Find where the given text appears and provide that cell's center as [x, y] coordinate. 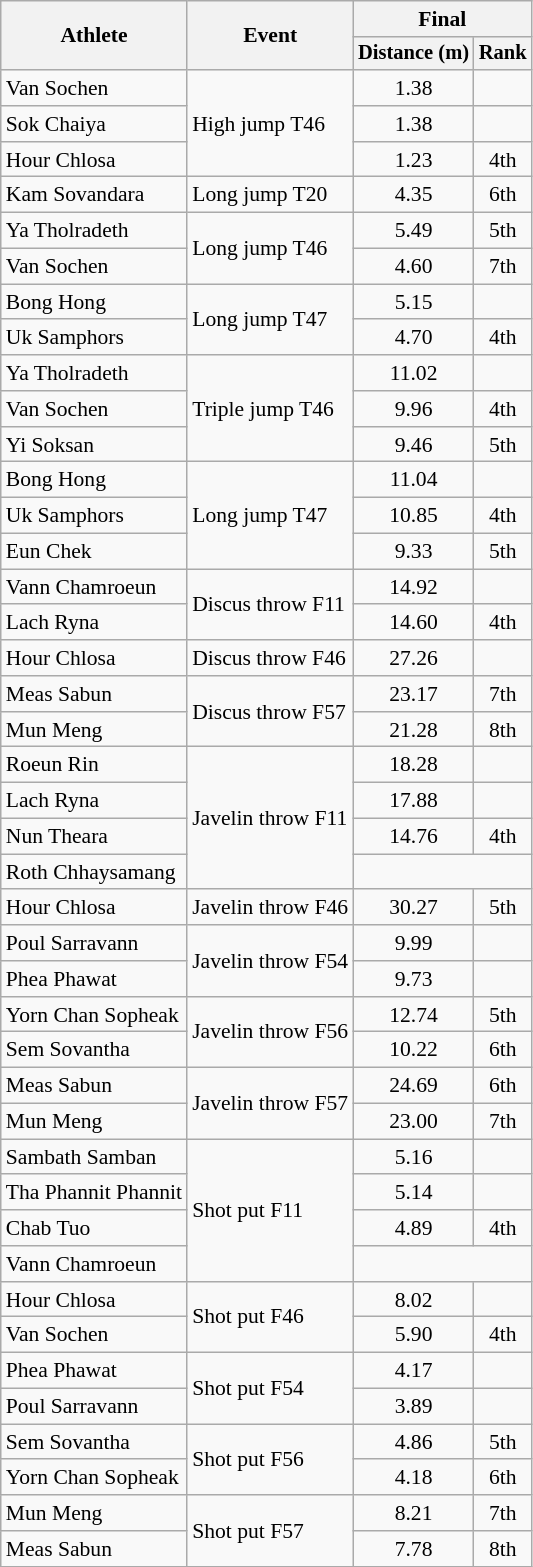
Shot put F46 [270, 1318]
Shot put F56 [270, 1460]
Sambath Samban [94, 1157]
8.02 [414, 1300]
Yi Soksan [94, 445]
14.60 [414, 623]
27.26 [414, 658]
8.21 [414, 1513]
Javelin throw F46 [270, 908]
Javelin throw F56 [270, 1032]
23.17 [414, 694]
Distance (m) [414, 54]
Javelin throw F57 [270, 1104]
Rank [503, 54]
Long jump T20 [270, 195]
Event [270, 36]
Kam Sovandara [94, 195]
4.35 [414, 195]
14.76 [414, 837]
High jump T46 [270, 124]
4.89 [414, 1228]
Discus throw F11 [270, 604]
7.78 [414, 1549]
3.89 [414, 1407]
Javelin throw F11 [270, 818]
23.00 [414, 1122]
17.88 [414, 801]
Javelin throw F54 [270, 960]
5.15 [414, 302]
Shot put F54 [270, 1388]
5.90 [414, 1335]
18.28 [414, 765]
4.18 [414, 1478]
Chab Tuo [94, 1228]
Roeun Rin [94, 765]
4.70 [414, 338]
5.16 [414, 1157]
Eun Chek [94, 552]
Sok Chaiya [94, 124]
4.60 [414, 267]
Roth Chhaysamang [94, 872]
12.74 [414, 1015]
21.28 [414, 730]
9.99 [414, 943]
4.86 [414, 1442]
10.22 [414, 1050]
10.85 [414, 516]
24.69 [414, 1086]
Discus throw F57 [270, 712]
Discus throw F46 [270, 658]
11.02 [414, 373]
4.17 [414, 1371]
30.27 [414, 908]
14.92 [414, 587]
9.96 [414, 409]
9.73 [414, 979]
5.14 [414, 1193]
Nun Theara [94, 837]
Athlete [94, 36]
Shot put F11 [270, 1210]
9.46 [414, 445]
Final [442, 19]
Long jump T46 [270, 248]
Triple jump T46 [270, 408]
9.33 [414, 552]
Tha Phannit Phannit [94, 1193]
11.04 [414, 480]
5.49 [414, 231]
1.23 [414, 160]
Shot put F57 [270, 1530]
